Find where the given text appears and provide that cell's center as (x, y) coordinate. 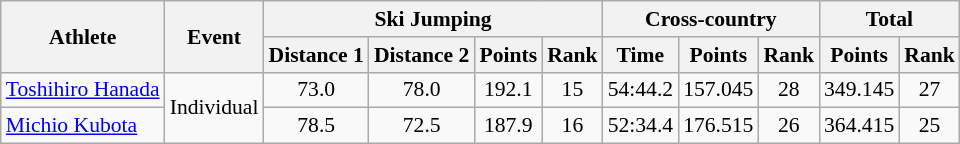
Toshihiro Hanada (83, 90)
73.0 (316, 90)
54:44.2 (640, 90)
Distance 2 (422, 55)
Event (214, 36)
364.415 (859, 126)
25 (930, 126)
15 (572, 90)
78.0 (422, 90)
27 (930, 90)
Michio Kubota (83, 126)
Time (640, 55)
Athlete (83, 36)
Ski Jumping (432, 19)
157.045 (718, 90)
176.515 (718, 126)
52:34.4 (640, 126)
349.145 (859, 90)
Individual (214, 108)
Distance 1 (316, 55)
Total (890, 19)
28 (788, 90)
Cross-country (711, 19)
26 (788, 126)
72.5 (422, 126)
187.9 (508, 126)
192.1 (508, 90)
16 (572, 126)
78.5 (316, 126)
